Return (x, y) of the center of cell containing provided text 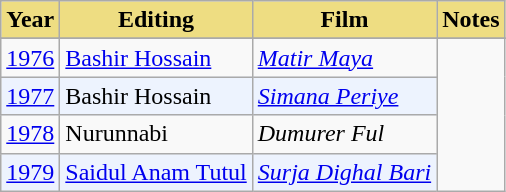
Surja Dighal Bari (344, 172)
1977 (30, 96)
Notes (471, 20)
Saidul Anam Tutul (156, 172)
1976 (30, 58)
Dumurer Ful (344, 134)
1979 (30, 172)
Matir Maya (344, 58)
Simana Periye (344, 96)
Nurunnabi (156, 134)
Film (344, 20)
1978 (30, 134)
Year (30, 20)
Editing (156, 20)
